Extract the [X, Y] coordinate from the center of the cell holding the provided text.  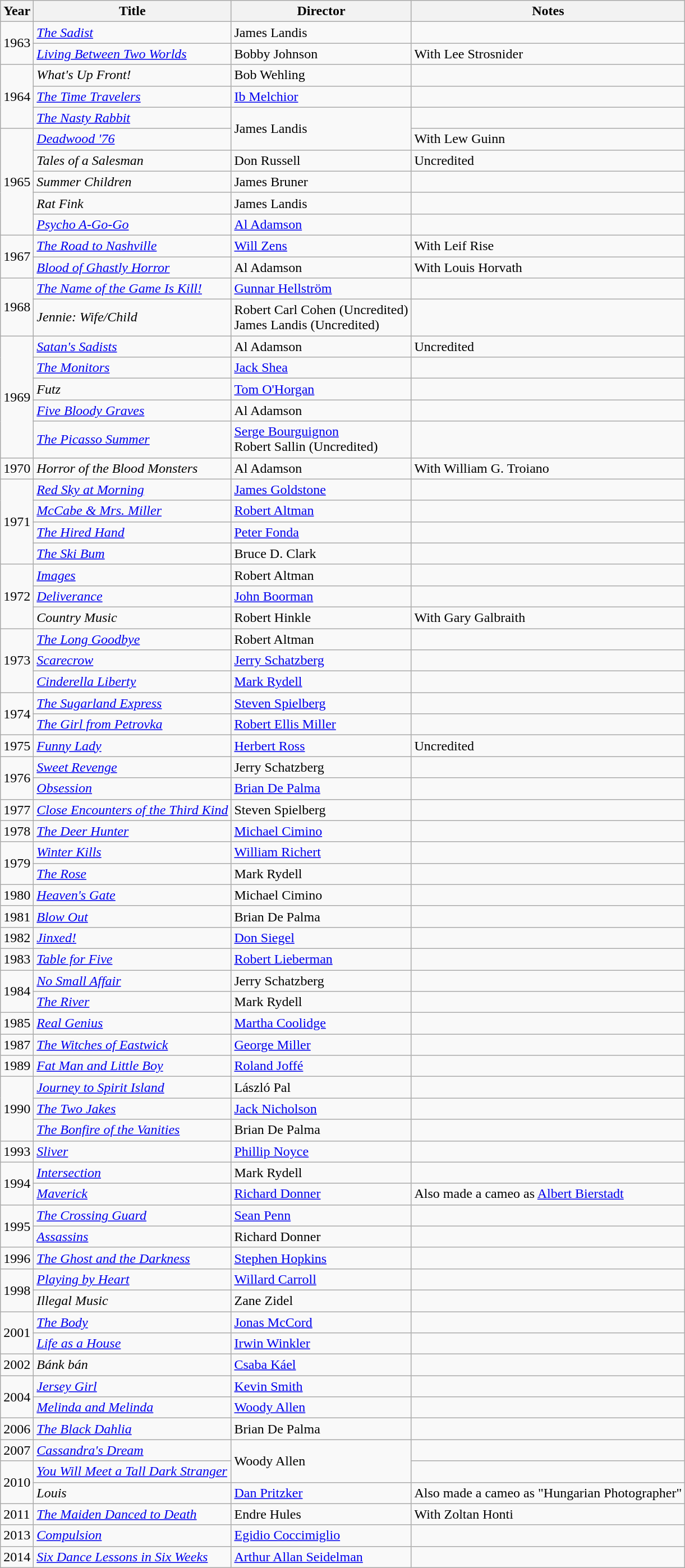
You Will Meet a Tall Dark Stranger [132, 1472]
Herbert Ross [321, 746]
Robert Ellis Miller [321, 725]
Summer Children [132, 182]
Funny Lady [132, 746]
Satan's Sadists [132, 347]
Will Zens [321, 246]
With William G. Troiano [548, 468]
Stephen Hopkins [321, 1258]
Zane Zidel [321, 1300]
1972 [17, 596]
Dan Pritzker [321, 1493]
Horror of the Blood Monsters [132, 468]
Irwin Winkler [321, 1344]
1967 [17, 256]
The Two Jakes [132, 1109]
1984 [17, 991]
Peter Fonda [321, 532]
Title [132, 11]
Obsession [132, 788]
Jack Shea [321, 368]
George Miller [321, 1045]
1974 [17, 714]
The Sadist [132, 33]
Tom O'Horgan [321, 389]
1982 [17, 938]
Playing by Heart [132, 1279]
Kevin Smith [321, 1386]
James Goldstone [321, 490]
1989 [17, 1066]
Sweet Revenge [132, 767]
Scarecrow [132, 661]
The Hired Hand [132, 532]
The Picasso Summer [132, 440]
The Ski Bum [132, 554]
The Road to Nashville [132, 246]
Blow Out [132, 916]
Sliver [132, 1151]
Cassandra's Dream [132, 1450]
Bobby Johnson [321, 54]
Robert Hinkle [321, 617]
1968 [17, 307]
Csaba Káel [321, 1365]
Six Dance Lessons in Six Weeks [132, 1557]
Journey to Spirit Island [132, 1087]
Phillip Noyce [321, 1151]
With Lee Strosnider [548, 54]
The Nasty Rabbit [132, 118]
William Richert [321, 852]
1965 [17, 182]
Arthur Allan Seidelman [321, 1557]
With Leif Rise [548, 246]
Also made a cameo as Albert Bierstadt [548, 1194]
Rat Fink [132, 203]
The Sugarland Express [132, 703]
The Maiden Danced to Death [132, 1514]
With Lew Guinn [548, 139]
1987 [17, 1045]
Blood of Ghastly Horror [132, 268]
2002 [17, 1365]
What's Up Front! [132, 75]
Close Encounters of the Third Kind [132, 810]
Life as a House [132, 1344]
1969 [17, 397]
Director [321, 11]
Futz [132, 389]
Fat Man and Little Boy [132, 1066]
1996 [17, 1258]
No Small Affair [132, 981]
1981 [17, 916]
Cinderella Liberty [132, 682]
2011 [17, 1514]
Deliverance [132, 596]
2010 [17, 1482]
2013 [17, 1535]
Country Music [132, 617]
1976 [17, 778]
1975 [17, 746]
Five Bloody Graves [132, 411]
Bob Wehling [321, 75]
Bruce D. Clark [321, 554]
Psycho A-Go-Go [132, 224]
1985 [17, 1023]
Sean Penn [321, 1215]
The Name of the Game Is Kill! [132, 289]
1983 [17, 959]
2001 [17, 1332]
Ib Melchior [321, 96]
The Crossing Guard [132, 1215]
Martha Coolidge [321, 1023]
1978 [17, 831]
Jonas McCord [321, 1322]
Jack Nicholson [321, 1109]
Images [132, 575]
Deadwood '76 [132, 139]
Robert Lieberman [321, 959]
Maverick [132, 1194]
The Bonfire of the Vanities [132, 1130]
2006 [17, 1429]
Don Siegel [321, 938]
The Body [132, 1322]
1980 [17, 895]
Tales of a Salesman [132, 160]
1963 [17, 43]
Compulsion [132, 1535]
Real Genius [132, 1023]
1993 [17, 1151]
1995 [17, 1226]
Intersection [132, 1173]
1990 [17, 1109]
Bánk bán [132, 1365]
Notes [548, 11]
2014 [17, 1557]
With Zoltan Honti [548, 1514]
Endre Hules [321, 1514]
The Girl from Petrovka [132, 725]
The Rose [132, 874]
Table for Five [132, 959]
Heaven's Gate [132, 895]
Illegal Music [132, 1300]
James Bruner [321, 182]
Year [17, 11]
The Time Travelers [132, 96]
Don Russell [321, 160]
The Black Dahlia [132, 1429]
1973 [17, 660]
1998 [17, 1290]
Jennie: Wife/Child [132, 317]
With Gary Galbraith [548, 617]
Jersey Girl [132, 1386]
Winter Kills [132, 852]
The Witches of Eastwick [132, 1045]
László Pal [321, 1087]
1971 [17, 522]
Gunnar Hellström [321, 289]
1977 [17, 810]
The Ghost and the Darkness [132, 1258]
Roland Joffé [321, 1066]
The Monitors [132, 368]
Red Sky at Morning [132, 490]
2004 [17, 1397]
2007 [17, 1450]
The Deer Hunter [132, 831]
Willard Carroll [321, 1279]
Assassins [132, 1237]
1979 [17, 863]
Egidio Coccimiglio [321, 1535]
McCabe & Mrs. Miller [132, 511]
The River [132, 1002]
Living Between Two Worlds [132, 54]
The Long Goodbye [132, 639]
With Louis Horvath [548, 268]
Melinda and Melinda [132, 1408]
John Boorman [321, 596]
Serge BourguignonRobert Sallin (Uncredited) [321, 440]
Jinxed! [132, 938]
Louis [132, 1493]
1970 [17, 468]
1964 [17, 96]
1994 [17, 1183]
Robert Carl Cohen (Uncredited)James Landis (Uncredited) [321, 317]
Also made a cameo as "Hungarian Photographer" [548, 1493]
